Output the (X, Y) coordinate of the center of the cell containing the given text.  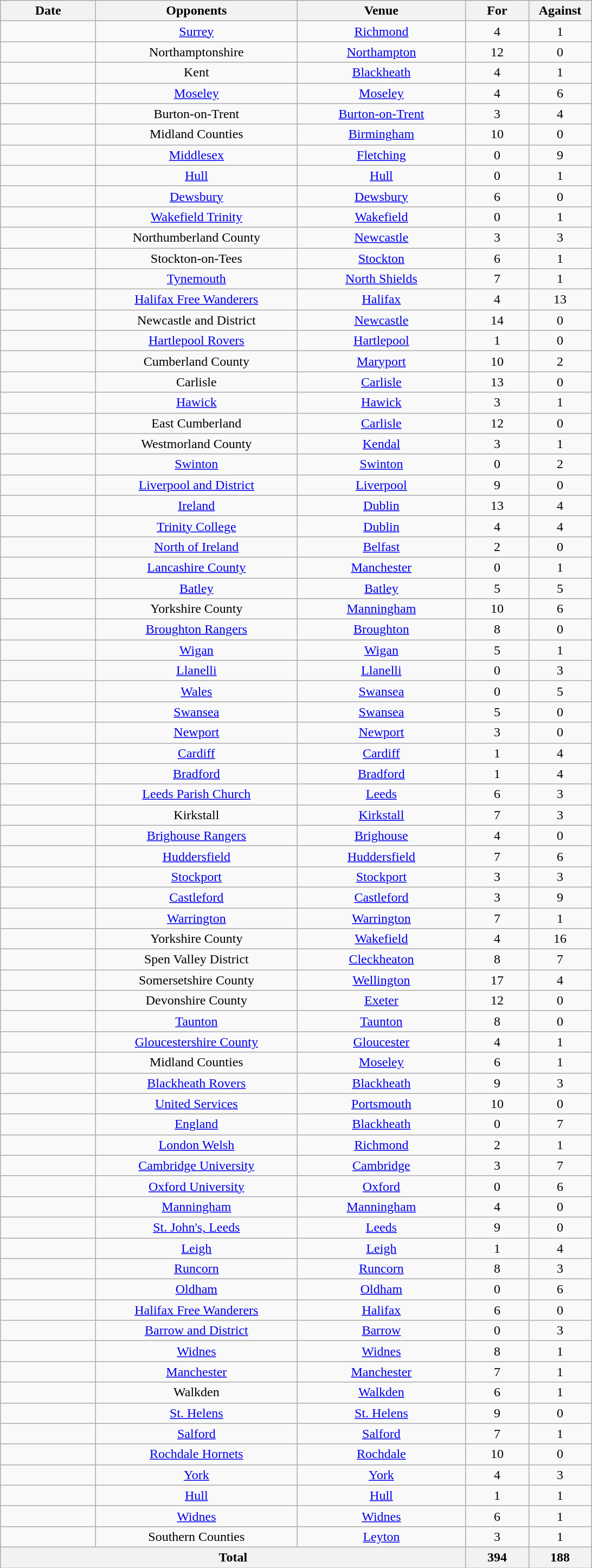
Wellington (382, 980)
Tynemouth (196, 279)
Rochdale (382, 1454)
Date (48, 11)
Broughton (382, 630)
Devonshire County (196, 1001)
Northampton (382, 52)
Wakefield Trinity (196, 217)
Rochdale Hornets (196, 1454)
Fletching (382, 155)
Lancashire County (196, 567)
Westmorland County (196, 444)
Portsmouth (382, 1104)
United Services (196, 1104)
Cambridge (382, 1165)
Spen Valley District (196, 960)
Newcastle and District (196, 320)
Leeds Parish Church (196, 794)
Oxford University (196, 1186)
Wales (196, 691)
Surrey (196, 31)
Hartlepool Rovers (196, 341)
Leyton (382, 1537)
Cleckheaton (382, 960)
Ireland (196, 506)
Kendal (382, 444)
East Cumberland (196, 423)
Barrow (382, 1331)
Somersetshire County (196, 980)
North of Ireland (196, 547)
Barrow and District (196, 1331)
Total (233, 1557)
Southern Counties (196, 1537)
England (196, 1124)
14 (497, 320)
Gloucester (382, 1042)
394 (497, 1557)
Middlesex (196, 155)
Northumberland County (196, 237)
Cambridge University (196, 1165)
Birmingham (382, 134)
Against (560, 11)
Cumberland County (196, 361)
Stockton (382, 258)
Trinity College (196, 526)
Stockton-on-Tees (196, 258)
Exeter (382, 1001)
North Shields (382, 279)
Liverpool (382, 485)
Opponents (196, 11)
Northamptonshire (196, 52)
Broughton Rangers (196, 630)
Kent (196, 73)
Blackheath Rovers (196, 1083)
17 (497, 980)
London Welsh (196, 1145)
Liverpool and District (196, 485)
For (497, 11)
Venue (382, 11)
Gloucestershire County (196, 1042)
16 (560, 939)
St. John's, Leeds (196, 1227)
Brighouse Rangers (196, 835)
Hartlepool (382, 341)
Maryport (382, 361)
Belfast (382, 547)
188 (560, 1557)
Brighouse (382, 835)
Oxford (382, 1186)
